Provide the (x, y) coordinate of the cell's center where the given text is located.  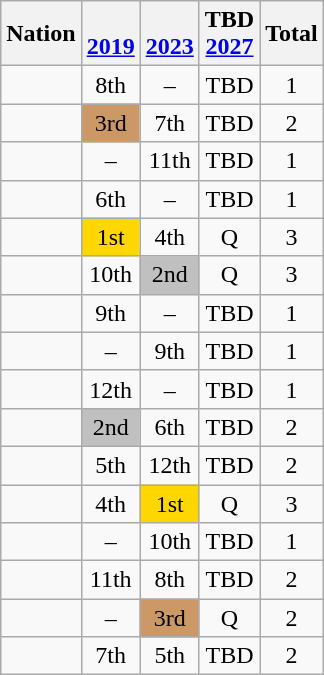
2019 (110, 34)
Nation (41, 34)
Total (292, 34)
TBD2027 (229, 34)
2023 (170, 34)
